Search for the cell housing the specified text and yield its [x, y] center coordinate. 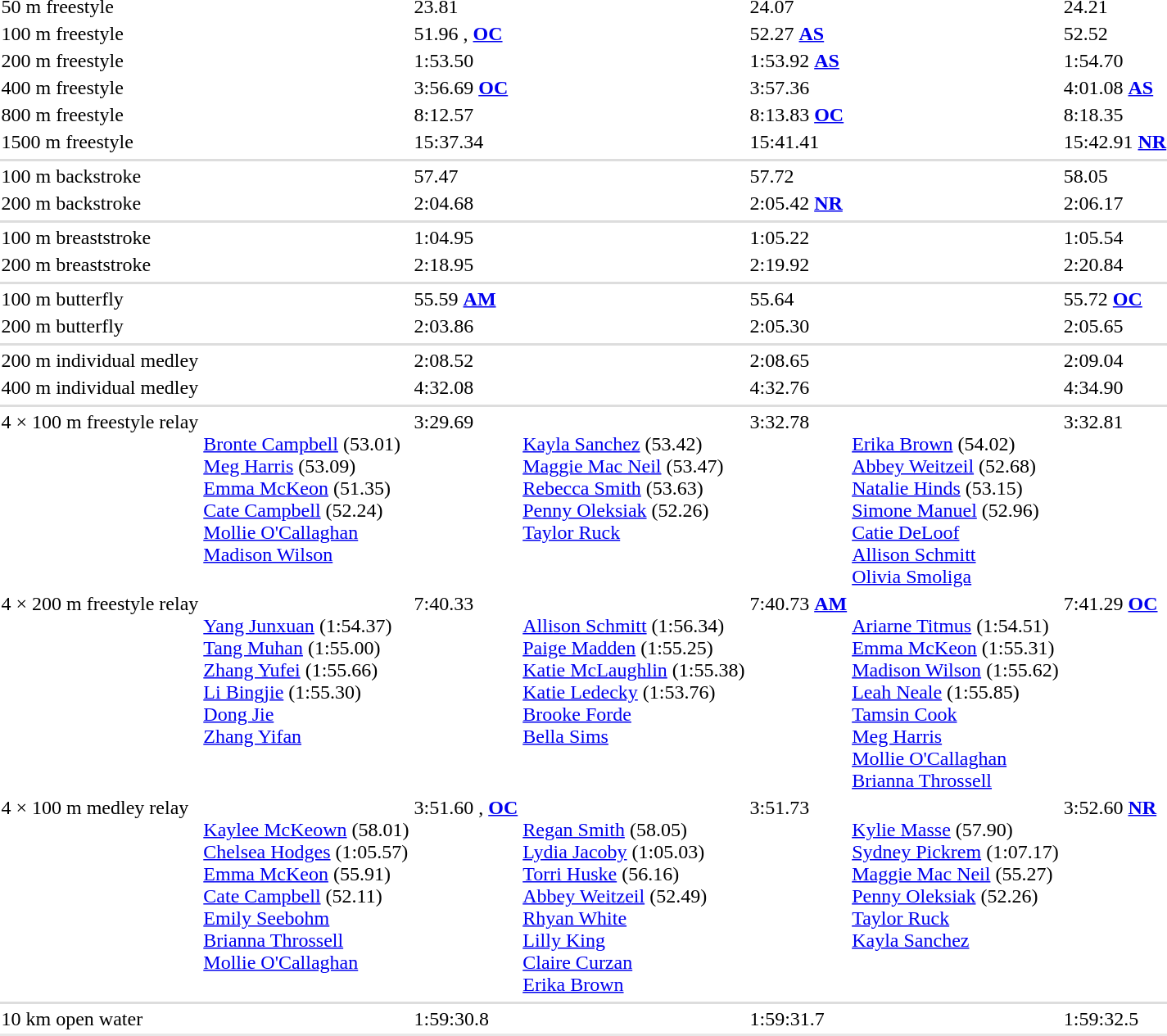
15:37.34 [466, 142]
3:51.60 , OC [466, 896]
1500 m freestyle [100, 142]
1:05.54 [1115, 238]
200 m freestyle [100, 61]
100 m butterfly [100, 299]
1:53.92 AS [798, 61]
100 m breaststroke [100, 238]
52.52 [1115, 34]
200 m individual medley [100, 360]
Yang Junxuan (1:54.37)Tang Muhan (1:55.00)Zhang Yufei (1:55.66)Li Bingjie (1:55.30)Dong JieZhang Yifan [306, 692]
2:09.04 [1115, 360]
Erika Brown (54.02)Abbey Weitzeil (52.68)Natalie Hinds (53.15)Simone Manuel (52.96)Catie DeLoofAllison SchmittOlivia Smoliga [956, 500]
52.27 AS [798, 34]
1:59:30.8 [466, 1019]
1:53.50 [466, 61]
100 m backstroke [100, 176]
57.47 [466, 176]
2:05.65 [1115, 326]
Regan Smith (58.05)Lydia Jacoby (1:05.03)Torri Huske (56.16)Abbey Weitzeil (52.49)Rhyan WhiteLilly KingClaire CurzanErika Brown [634, 896]
7:40.33 [466, 692]
2:04.68 [466, 203]
100 m freestyle [100, 34]
10 km open water [100, 1019]
15:41.41 [798, 142]
1:59:32.5 [1115, 1019]
3:32.78 [798, 500]
8:18.35 [1115, 115]
4 × 200 m freestyle relay [100, 692]
57.72 [798, 176]
4:01.08 AS [1115, 88]
Kylie Masse (57.90)Sydney Pickrem (1:07.17)Maggie Mac Neil (55.27)Penny Oleksiak (52.26)Taylor RuckKayla Sanchez [956, 896]
55.64 [798, 299]
4:34.90 [1115, 387]
3:57.36 [798, 88]
3:52.60 NR [1115, 896]
4 × 100 m freestyle relay [100, 500]
200 m butterfly [100, 326]
200 m breaststroke [100, 265]
4:32.76 [798, 387]
51.96 , OC [466, 34]
3:29.69 [466, 500]
Bronte Campbell (53.01)Meg Harris (53.09)Emma McKeon (51.35)Cate Campbell (52.24)Mollie O'CallaghanMadison Wilson [306, 500]
1:04.95 [466, 238]
400 m individual medley [100, 387]
1:05.22 [798, 238]
Ariarne Titmus (1:54.51)Emma McKeon (1:55.31)Madison Wilson (1:55.62)Leah Neale (1:55.85)Tamsin CookMeg HarrisMollie O'CallaghanBrianna Throssell [956, 692]
2:08.65 [798, 360]
15:42.91 NR [1115, 142]
2:03.86 [466, 326]
2:05.30 [798, 326]
4 × 100 m medley relay [100, 896]
3:51.73 [798, 896]
2:08.52 [466, 360]
58.05 [1115, 176]
400 m freestyle [100, 88]
3:56.69 OC [466, 88]
7:40.73 AM [798, 692]
2:20.84 [1115, 265]
2:19.92 [798, 265]
200 m backstroke [100, 203]
1:59:31.7 [798, 1019]
Allison Schmitt (1:56.34)Paige Madden (1:55.25)Katie McLaughlin (1:55.38)Katie Ledecky (1:53.76)Brooke FordeBella Sims [634, 692]
55.72 OC [1115, 299]
7:41.29 OC [1115, 692]
800 m freestyle [100, 115]
8:12.57 [466, 115]
8:13.83 OC [798, 115]
Kayla Sanchez (53.42)Maggie Mac Neil (53.47)Rebecca Smith (53.63)Penny Oleksiak (52.26)Taylor Ruck [634, 500]
3:32.81 [1115, 500]
55.59 AM [466, 299]
2:18.95 [466, 265]
4:32.08 [466, 387]
2:06.17 [1115, 203]
Kaylee McKeown (58.01)Chelsea Hodges (1:05.57)Emma McKeon (55.91)Cate Campbell (52.11)Emily SeebohmBrianna ThrossellMollie O'Callaghan [306, 896]
1:54.70 [1115, 61]
2:05.42 NR [798, 203]
